Pinpoint the cell where the given text exists, returning its [X, Y] midpoint coordinate. 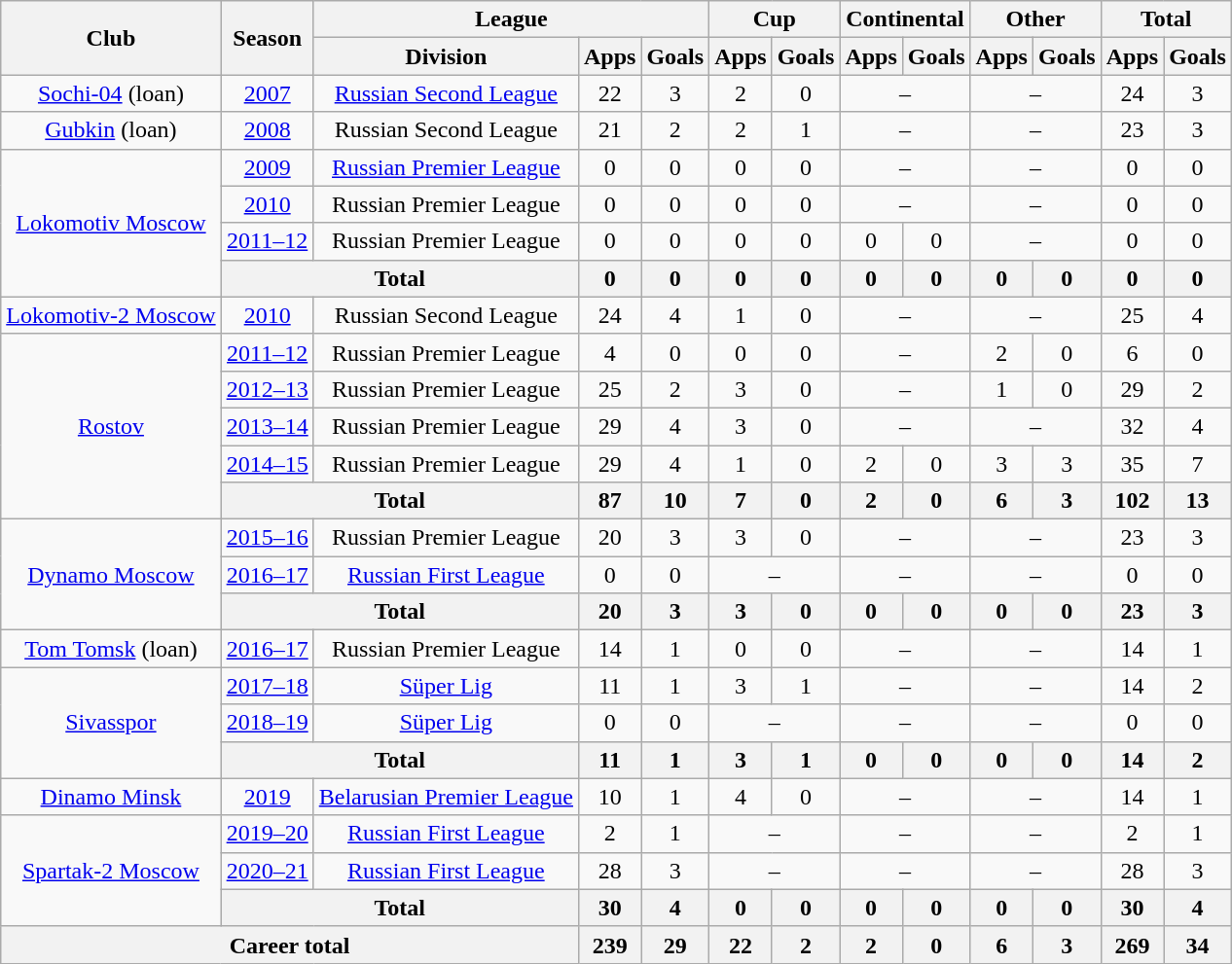
Rostov [111, 426]
Sivasspor [111, 723]
Sochi-04 (loan) [111, 93]
2008 [267, 130]
32 [1132, 426]
87 [609, 501]
Other [1035, 19]
2007 [267, 93]
34 [1198, 945]
2019–20 [267, 834]
2013–14 [267, 426]
2017–18 [267, 686]
Gubkin (loan) [111, 130]
Lokomotiv Moscow [111, 223]
269 [1132, 945]
Dynamo Moscow [111, 575]
102 [1132, 501]
Continental [905, 19]
2020–21 [267, 871]
239 [609, 945]
Lokomotiv-2 Moscow [111, 315]
Dinamo Minsk [111, 797]
Tom Tomsk (loan) [111, 649]
13 [1198, 501]
2009 [267, 167]
2012–13 [267, 389]
Season [267, 38]
Club [111, 38]
Career total [290, 945]
2019 [267, 797]
Belarusian Premier League [446, 797]
2014–15 [267, 464]
2015–16 [267, 538]
35 [1132, 464]
Cup [775, 19]
League [511, 19]
Spartak-2 Moscow [111, 871]
21 [609, 130]
2018–19 [267, 723]
Division [446, 56]
